Output the [X, Y] coordinate of the center of the cell containing the given text.  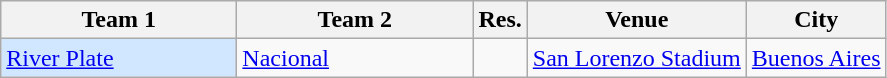
Team 2 [355, 20]
City [816, 20]
Buenos Aires [816, 58]
Nacional [355, 58]
Team 1 [119, 20]
River Plate [119, 58]
Venue [636, 20]
Res. [500, 20]
San Lorenzo Stadium [636, 58]
